Pinpoint the cell where the given text exists, returning its [X, Y] midpoint coordinate. 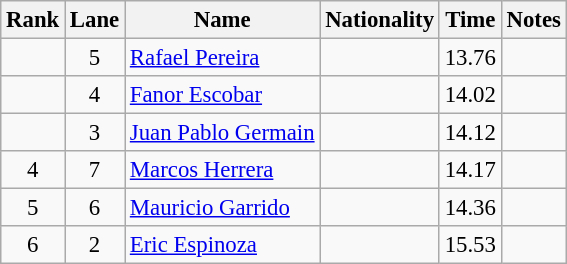
3 [95, 133]
15.53 [470, 245]
Notes [534, 20]
14.12 [470, 133]
Eric Espinoza [222, 245]
Mauricio Garrido [222, 208]
Time [470, 20]
14.36 [470, 208]
Juan Pablo Germain [222, 133]
7 [95, 170]
Lane [95, 20]
2 [95, 245]
Fanor Escobar [222, 95]
Rank [33, 20]
Marcos Herrera [222, 170]
14.02 [470, 95]
14.17 [470, 170]
Nationality [380, 20]
Name [222, 20]
13.76 [470, 58]
Rafael Pereira [222, 58]
